Search for the cell housing the specified text and yield its (X, Y) center coordinate. 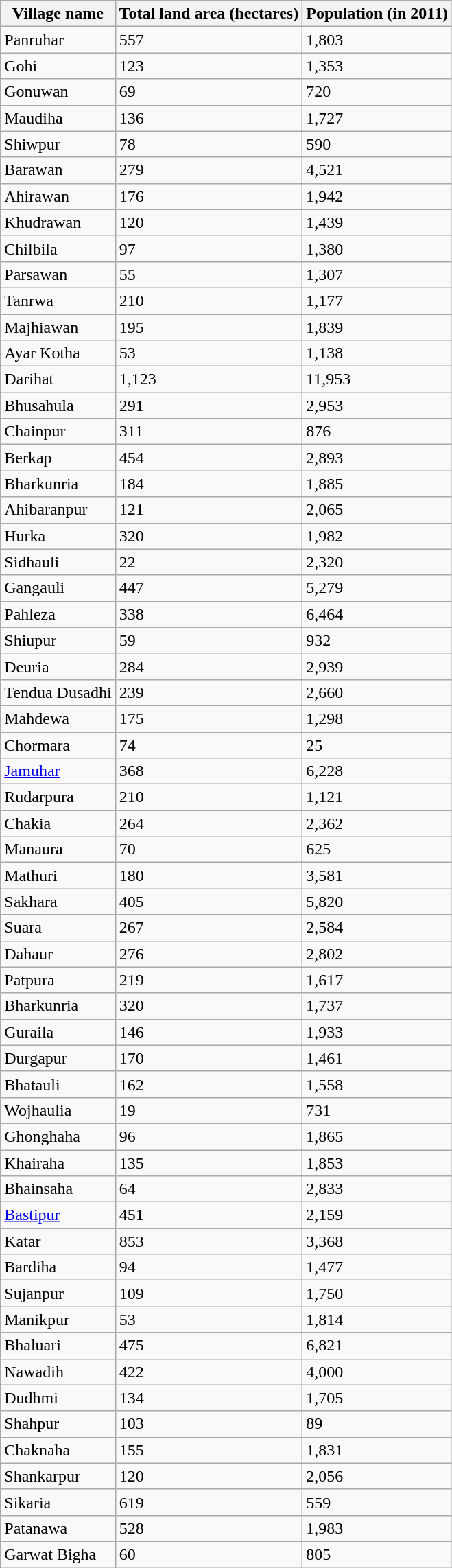
Khudrawan (58, 222)
6,228 (377, 771)
1,737 (377, 1006)
291 (209, 406)
1,853 (377, 1163)
Sujanpur (58, 1294)
Mahdewa (58, 718)
2,893 (377, 458)
135 (209, 1163)
Nawadih (58, 1372)
Jamuhar (58, 771)
3,581 (377, 876)
Population (in 2011) (377, 14)
Manaura (58, 850)
155 (209, 1450)
Barawan (58, 170)
876 (377, 432)
5,820 (377, 902)
Ahibaranpur (58, 510)
368 (209, 771)
97 (209, 248)
19 (209, 1110)
175 (209, 718)
528 (209, 1528)
Chakia (58, 823)
1,705 (377, 1398)
720 (377, 92)
Panruhar (58, 40)
2,660 (377, 692)
78 (209, 144)
Tendua Dusadhi (58, 692)
Chaknaha (58, 1450)
Village name (58, 14)
Durgapur (58, 1058)
1,123 (209, 379)
1,942 (377, 196)
1,814 (377, 1320)
1,307 (377, 274)
2,159 (377, 1215)
405 (209, 902)
96 (209, 1136)
69 (209, 92)
6,821 (377, 1346)
Shahpur (58, 1424)
2,320 (377, 562)
Dudhmi (58, 1398)
170 (209, 1058)
184 (209, 484)
932 (377, 640)
55 (209, 274)
311 (209, 432)
1,803 (377, 40)
6,464 (377, 614)
2,939 (377, 666)
Khairaha (58, 1163)
1,983 (377, 1528)
619 (209, 1502)
136 (209, 118)
94 (209, 1267)
1,558 (377, 1084)
731 (377, 1110)
Total land area (hectares) (209, 14)
1,477 (377, 1267)
1,138 (377, 353)
Deuria (58, 666)
134 (209, 1398)
Manikpur (58, 1320)
Ayar Kotha (58, 353)
284 (209, 666)
1,933 (377, 1032)
Wojhaulia (58, 1110)
447 (209, 588)
Ahirawan (58, 196)
11,953 (377, 379)
Guraila (58, 1032)
1,461 (377, 1058)
239 (209, 692)
Rudarpura (58, 797)
Garwat Bigha (58, 1554)
4,000 (377, 1372)
279 (209, 170)
264 (209, 823)
590 (377, 144)
1,177 (377, 301)
Sidhauli (58, 562)
123 (209, 66)
1,298 (377, 718)
Sikaria (58, 1502)
219 (209, 980)
1,380 (377, 248)
Chormara (58, 745)
195 (209, 327)
559 (377, 1502)
60 (209, 1554)
109 (209, 1294)
Shiwpur (58, 144)
162 (209, 1084)
267 (209, 928)
Gonuwan (58, 92)
5,279 (377, 588)
1,865 (377, 1136)
2,056 (377, 1476)
1,831 (377, 1450)
Gangauli (58, 588)
1,750 (377, 1294)
Shiupur (58, 640)
Bhainsaha (58, 1189)
2,802 (377, 954)
Dahaur (58, 954)
Tanrwa (58, 301)
2,362 (377, 823)
Berkap (58, 458)
Darihat (58, 379)
Ghonghaha (58, 1136)
89 (377, 1424)
1,617 (377, 980)
805 (377, 1554)
1,839 (377, 327)
475 (209, 1346)
Shankarpur (58, 1476)
557 (209, 40)
103 (209, 1424)
Chilbila (58, 248)
625 (377, 850)
Sakhara (58, 902)
121 (209, 510)
1,121 (377, 797)
454 (209, 458)
Pahleza (58, 614)
74 (209, 745)
Majhiawan (58, 327)
25 (377, 745)
4,521 (377, 170)
Patpura (58, 980)
3,368 (377, 1241)
1,727 (377, 118)
276 (209, 954)
180 (209, 876)
Gohi (58, 66)
Bardiha (58, 1267)
Katar (58, 1241)
2,953 (377, 406)
Chainpur (58, 432)
Bhusahula (58, 406)
Maudiha (58, 118)
59 (209, 640)
146 (209, 1032)
1,353 (377, 66)
338 (209, 614)
422 (209, 1372)
1,982 (377, 536)
2,833 (377, 1189)
22 (209, 562)
2,065 (377, 510)
Patanawa (58, 1528)
1,439 (377, 222)
64 (209, 1189)
1,885 (377, 484)
176 (209, 196)
853 (209, 1241)
Suara (58, 928)
Parsawan (58, 274)
Hurka (58, 536)
Bastipur (58, 1215)
2,584 (377, 928)
Mathuri (58, 876)
70 (209, 850)
Bhatauli (58, 1084)
Bhaluari (58, 1346)
451 (209, 1215)
